Determine the [X, Y] coordinate at the center of the cell enclosing the given text.  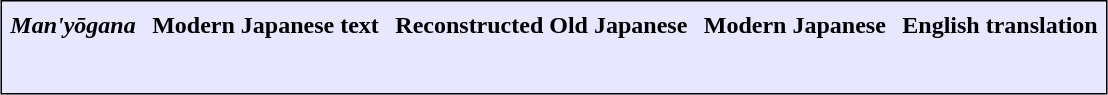
English translation [1000, 25]
Modern Japanese [794, 25]
Man'yōgana [73, 25]
Reconstructed Old Japanese [542, 25]
Modern Japanese text [266, 25]
